Return [x, y] of the center of cell containing provided text 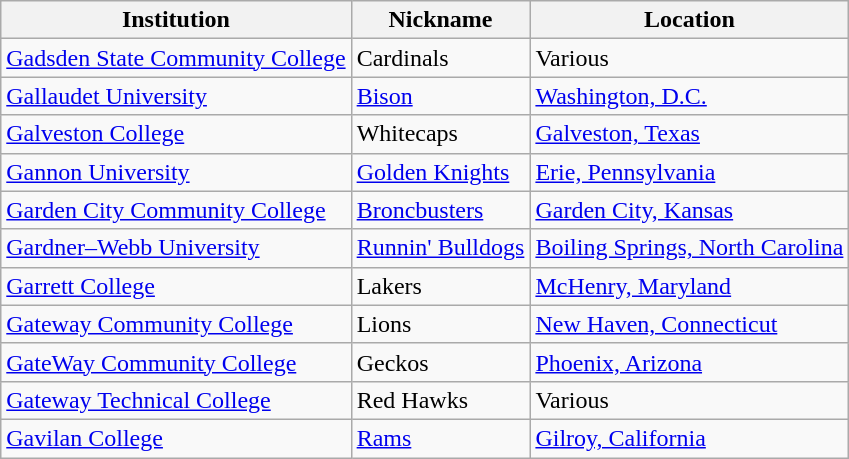
Gavilan College [176, 438]
Washington, D.C. [690, 96]
Bison [440, 96]
Gadsden State Community College [176, 58]
Erie, Pennsylvania [690, 172]
Cardinals [440, 58]
GateWay Community College [176, 362]
Gallaudet University [176, 96]
McHenry, Maryland [690, 286]
Geckos [440, 362]
Gilroy, California [690, 438]
Boiling Springs, North Carolina [690, 248]
Garden City, Kansas [690, 210]
Gateway Community College [176, 324]
Gateway Technical College [176, 400]
Location [690, 20]
Phoenix, Arizona [690, 362]
Garden City Community College [176, 210]
Institution [176, 20]
Golden Knights [440, 172]
Nickname [440, 20]
Galveston, Texas [690, 134]
Rams [440, 438]
Lions [440, 324]
Galveston College [176, 134]
Whitecaps [440, 134]
Broncbusters [440, 210]
Gardner–Webb University [176, 248]
New Haven, Connecticut [690, 324]
Gannon University [176, 172]
Lakers [440, 286]
Red Hawks [440, 400]
Garrett College [176, 286]
Runnin' Bulldogs [440, 248]
